Pinpoint the cell where the given text exists, returning its (x, y) midpoint coordinate. 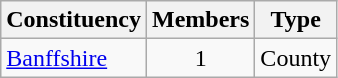
Members (200, 20)
Type (296, 20)
Constituency (74, 20)
County (296, 58)
1 (200, 58)
Banffshire (74, 58)
